Capture the cell that displays the provided text and extract its (x, y) central coordinate. 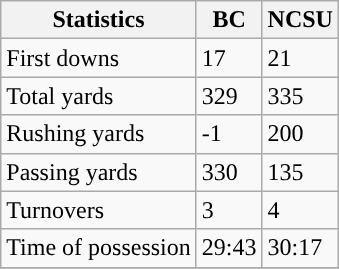
330 (229, 172)
BC (229, 20)
Total yards (99, 96)
Time of possession (99, 248)
NCSU (300, 20)
335 (300, 96)
30:17 (300, 248)
3 (229, 210)
21 (300, 58)
329 (229, 96)
Passing yards (99, 172)
17 (229, 58)
First downs (99, 58)
-1 (229, 134)
Statistics (99, 20)
Rushing yards (99, 134)
Turnovers (99, 210)
4 (300, 210)
29:43 (229, 248)
135 (300, 172)
200 (300, 134)
